Detect which cell encompasses the target text, then output its (X, Y) center coordinate. 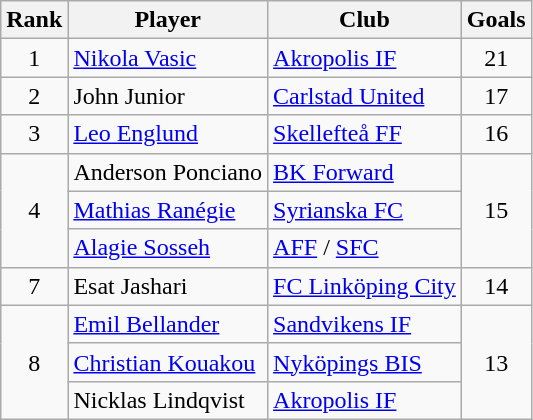
Skellefteå FF (365, 134)
15 (496, 210)
Anderson Ponciano (168, 172)
21 (496, 58)
7 (34, 286)
Esat Jashari (168, 286)
Player (168, 20)
AFF / SFC (365, 248)
8 (34, 362)
BK Forward (365, 172)
16 (496, 134)
Leo Englund (168, 134)
Emil Bellander (168, 324)
2 (34, 96)
Carlstad United (365, 96)
13 (496, 362)
FC Linköping City (365, 286)
17 (496, 96)
Club (365, 20)
Rank (34, 20)
Christian Kouakou (168, 362)
Syrianska FC (365, 210)
Nicklas Lindqvist (168, 400)
John Junior (168, 96)
3 (34, 134)
Alagie Sosseh (168, 248)
4 (34, 210)
Nyköpings BIS (365, 362)
Mathias Ranégie (168, 210)
1 (34, 58)
Nikola Vasic (168, 58)
Goals (496, 20)
14 (496, 286)
Sandvikens IF (365, 324)
